Return the [X, Y] coordinate for the center point of the cell that contains the specified text.  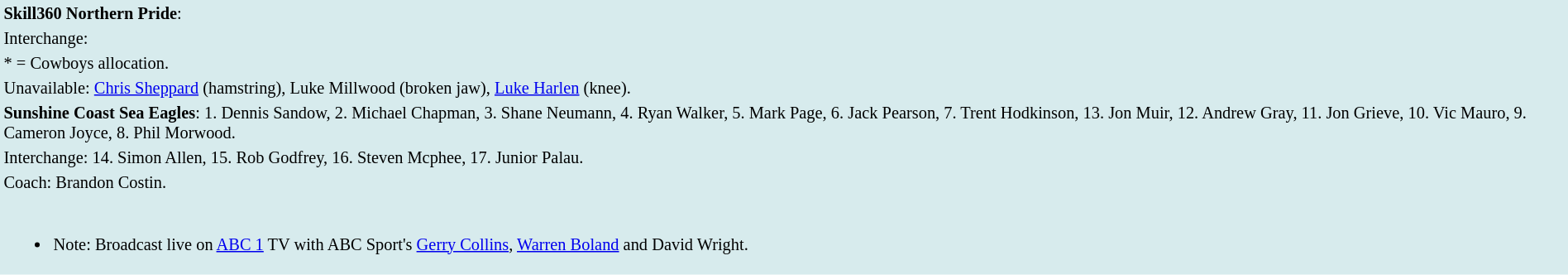
Skill360 Northern Pride: [784, 13]
Interchange: 14. Simon Allen, 15. Rob Godfrey, 16. Steven Mcphee, 17. Junior Palau. [784, 157]
Interchange: [784, 38]
Note: Broadcast live on ABC 1 TV with ABC Sport's Gerry Collins, Warren Boland and David Wright. [784, 234]
Coach: Brandon Costin. [784, 182]
* = Cowboys allocation. [784, 63]
Unavailable: Chris Sheppard (hamstring), Luke Millwood (broken jaw), Luke Harlen (knee). [784, 88]
